Scan for the cell matching the given text and deliver its [x, y] coordinate at center. 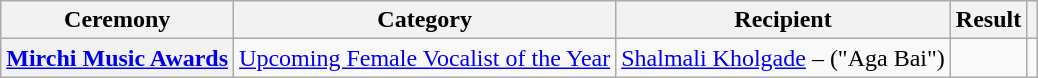
Recipient [784, 20]
Ceremony [118, 20]
Shalmali Kholgade – ("Aga Bai") [784, 58]
Result [988, 20]
Category [425, 20]
Upcoming Female Vocalist of the Year [425, 58]
Mirchi Music Awards [118, 58]
